From the cell containing the given text, extract its center point as [x, y] coordinate. 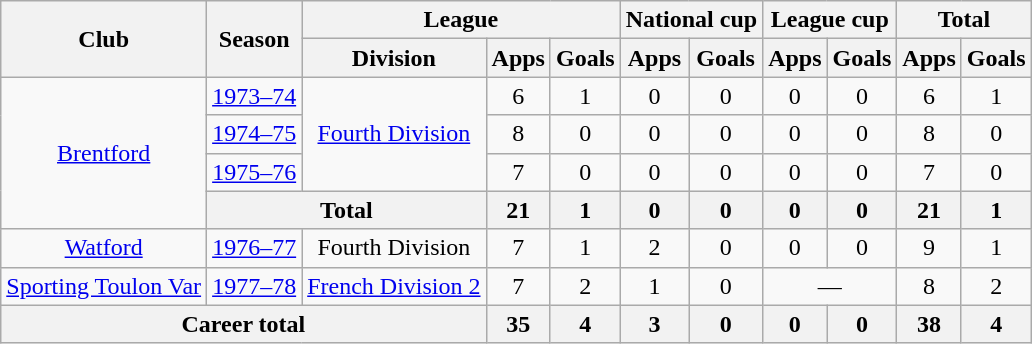
League cup [830, 20]
Sporting Toulon Var [104, 286]
French Division 2 [394, 286]
3 [654, 324]
Career total [244, 324]
1976–77 [254, 248]
38 [929, 324]
9 [929, 248]
— [830, 286]
Division [394, 58]
35 [518, 324]
Club [104, 39]
1975–76 [254, 172]
Season [254, 39]
1974–75 [254, 134]
National cup [691, 20]
Watford [104, 248]
League [462, 20]
Brentford [104, 153]
1977–78 [254, 286]
1973–74 [254, 96]
